Pinpoint the cell where the given text exists, returning its (x, y) midpoint coordinate. 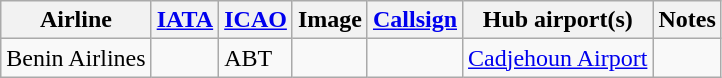
ABT (256, 58)
Airline (76, 20)
Hub airport(s) (558, 20)
Notes (687, 20)
ICAO (256, 20)
Image (330, 20)
Callsign (414, 20)
Benin Airlines (76, 58)
Cadjehoun Airport (558, 58)
IATA (185, 20)
